Detect which cell encompasses the target text, then output its [X, Y] center coordinate. 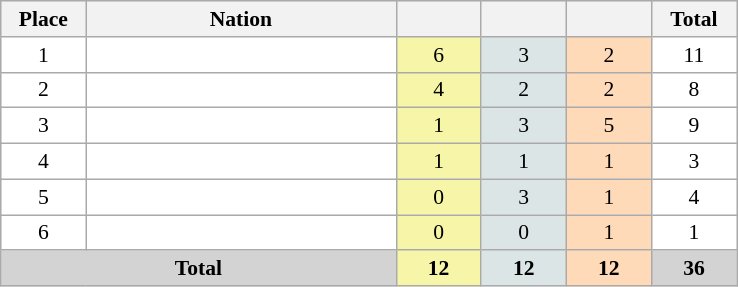
9 [694, 126]
8 [694, 90]
Place [44, 19]
11 [694, 55]
Nation [241, 19]
36 [694, 269]
